For the text-containing cell, return its midpoint in [x, y] coordinate format. 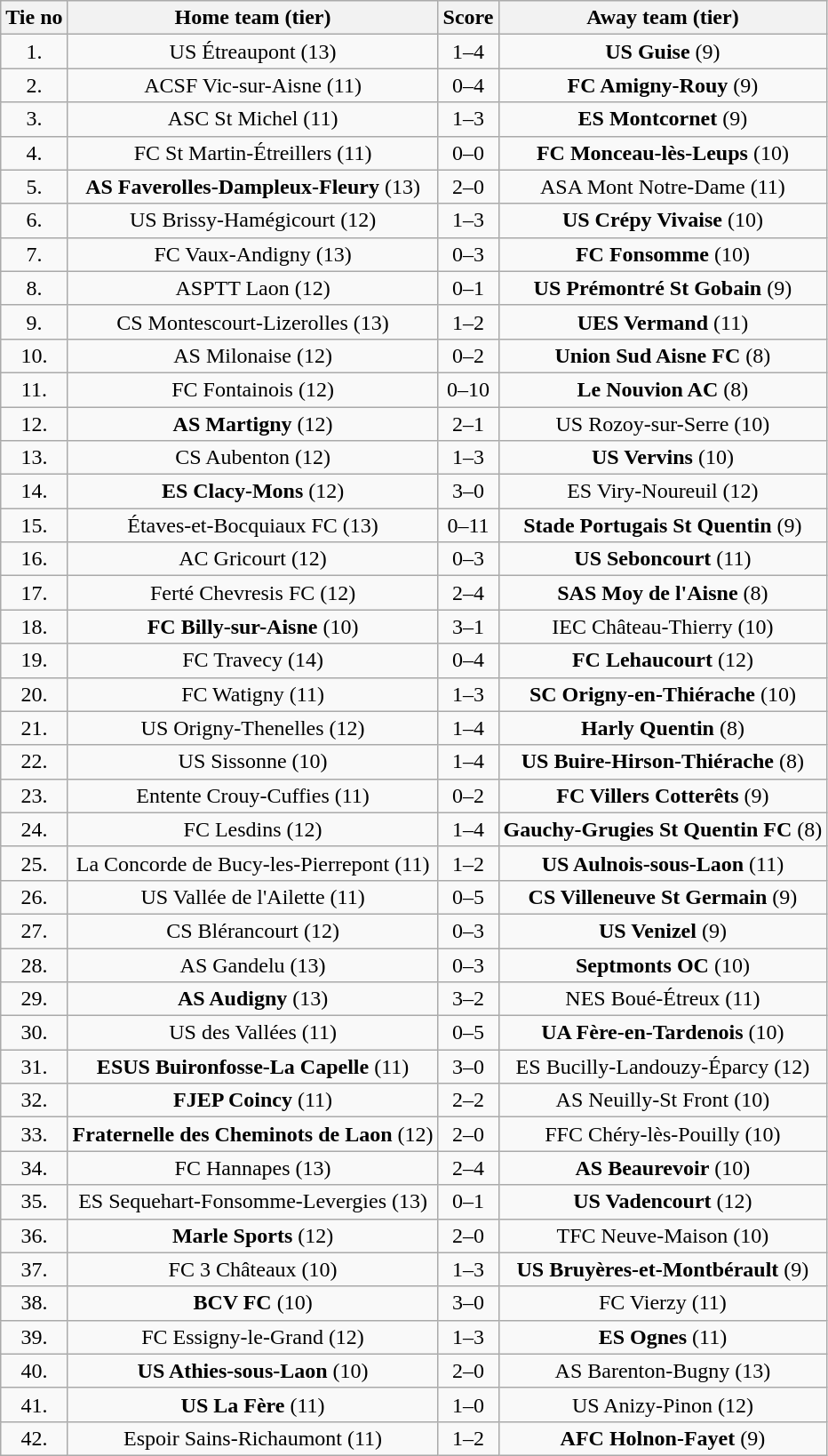
40. [34, 1371]
Marle Sports (12) [252, 1236]
ES Sequehart-Fonsomme-Levergies (13) [252, 1202]
ESUS Buironfosse-La Capelle (11) [252, 1067]
US Anizy-Pinon (12) [663, 1404]
US Étreaupont (13) [252, 52]
ASA Mont Notre-Dame (11) [663, 187]
16. [34, 559]
AS Milonaise (12) [252, 356]
6. [34, 220]
US Crépy Vivaise (10) [663, 220]
FC Billy-sur-Aisne (10) [252, 627]
28. [34, 964]
NES Boué-Étreux (11) [663, 999]
37. [34, 1269]
39. [34, 1337]
ASC St Michel (11) [252, 119]
SC Origny-en-Thiérache (10) [663, 694]
1–0 [468, 1404]
42. [34, 1438]
8. [34, 288]
17. [34, 593]
AFC Holnon-Fayet (9) [663, 1438]
13. [34, 458]
34. [34, 1168]
UES Vermand (11) [663, 322]
Gauchy-Grugies St Quentin FC (8) [663, 829]
Away team (tier) [663, 18]
AS Gandelu (13) [252, 964]
11. [34, 389]
12. [34, 424]
23. [34, 796]
4. [34, 153]
ES Bucilly-Landouzy-Éparcy (12) [663, 1067]
US Sissonne (10) [252, 762]
33. [34, 1134]
CS Villeneuve St Germain (9) [663, 897]
US Origny-Thenelles (12) [252, 728]
0–10 [468, 389]
FC Travecy (14) [252, 660]
ES Montcornet (9) [663, 119]
25. [34, 863]
US Aulnois-sous-Laon (11) [663, 863]
FC Vierzy (11) [663, 1303]
Entente Crouy-Cuffies (11) [252, 796]
US des Vallées (11) [252, 1033]
ACSF Vic-sur-Aisne (11) [252, 85]
0–0 [468, 153]
Le Nouvion AC (8) [663, 389]
US Brissy-Hamégicourt (12) [252, 220]
US Athies-sous-Laon (10) [252, 1371]
2. [34, 85]
24. [34, 829]
US Buire-Hirson-Thiérache (8) [663, 762]
US Guise (9) [663, 52]
Union Sud Aisne FC (8) [663, 356]
35. [34, 1202]
CS Montescourt-Lizerolles (13) [252, 322]
Fraternelle des Cheminots de Laon (12) [252, 1134]
5. [34, 187]
Espoir Sains-Richaumont (11) [252, 1438]
22. [34, 762]
3–1 [468, 627]
US Seboncourt (11) [663, 559]
US Bruyères-et-Montbérault (9) [663, 1269]
10. [34, 356]
TFC Neuve-Maison (10) [663, 1236]
32. [34, 1100]
FC Fontainois (12) [252, 389]
36. [34, 1236]
AS Faverolles-Dampleux-Fleury (13) [252, 187]
ASPTT Laon (12) [252, 288]
FC Villers Cotterêts (9) [663, 796]
FC Hannapes (13) [252, 1168]
19. [34, 660]
ES Ognes (11) [663, 1337]
AS Barenton-Bugny (13) [663, 1371]
7. [34, 254]
FC Fonsomme (10) [663, 254]
Stade Portugais St Quentin (9) [663, 525]
3. [34, 119]
FC Monceau-lès-Leups (10) [663, 153]
CS Blérancourt (12) [252, 931]
38. [34, 1303]
US Vervins (10) [663, 458]
14. [34, 492]
La Concorde de Bucy-les-Pierrepont (11) [252, 863]
IEC Château-Thierry (10) [663, 627]
21. [34, 728]
Septmonts OC (10) [663, 964]
30. [34, 1033]
Harly Quentin (8) [663, 728]
US Venizel (9) [663, 931]
AC Gricourt (12) [252, 559]
20. [34, 694]
27. [34, 931]
9. [34, 322]
FC Essigny-le-Grand (12) [252, 1337]
FC Lehaucourt (12) [663, 660]
US Vadencourt (12) [663, 1202]
AS Audigny (13) [252, 999]
FC Lesdins (12) [252, 829]
FC Vaux-Andigny (13) [252, 254]
3–2 [468, 999]
0–11 [468, 525]
26. [34, 897]
41. [34, 1404]
AS Beaurevoir (10) [663, 1168]
1. [34, 52]
Ferté Chevresis FC (12) [252, 593]
31. [34, 1067]
2–2 [468, 1100]
AS Neuilly-St Front (10) [663, 1100]
AS Martigny (12) [252, 424]
US Vallée de l'Ailette (11) [252, 897]
US La Fère (11) [252, 1404]
BCV FC (10) [252, 1303]
ES Clacy-Mons (12) [252, 492]
FC Amigny-Rouy (9) [663, 85]
FC 3 Châteaux (10) [252, 1269]
FFC Chéry-lès-Pouilly (10) [663, 1134]
ES Viry-Noureuil (12) [663, 492]
Tie no [34, 18]
Home team (tier) [252, 18]
15. [34, 525]
US Rozoy-sur-Serre (10) [663, 424]
UA Fère-en-Tardenois (10) [663, 1033]
FC St Martin-Étreillers (11) [252, 153]
2–1 [468, 424]
FJEP Coincy (11) [252, 1100]
SAS Moy de l'Aisne (8) [663, 593]
Étaves-et-Bocquiaux FC (13) [252, 525]
FC Watigny (11) [252, 694]
US Prémontré St Gobain (9) [663, 288]
29. [34, 999]
18. [34, 627]
CS Aubenton (12) [252, 458]
Score [468, 18]
